Determine the (x, y) coordinate at the center of the cell enclosing the given text.  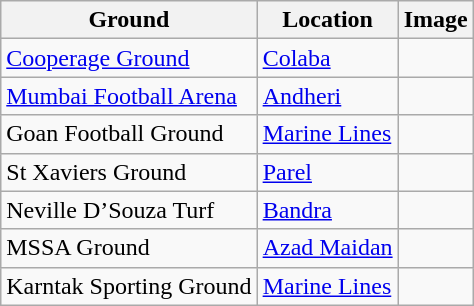
Ground (129, 20)
MSSA Ground (129, 248)
St Xaviers Ground (129, 172)
Colaba (328, 58)
Parel (328, 172)
Location (328, 20)
Karntak Sporting Ground (129, 286)
Image (436, 20)
Bandra (328, 210)
Andheri (328, 96)
Goan Football Ground (129, 134)
Azad Maidan (328, 248)
Mumbai Football Arena (129, 96)
Cooperage Ground (129, 58)
Neville D’Souza Turf (129, 210)
